Scan for the cell matching the given text and deliver its [x, y] coordinate at center. 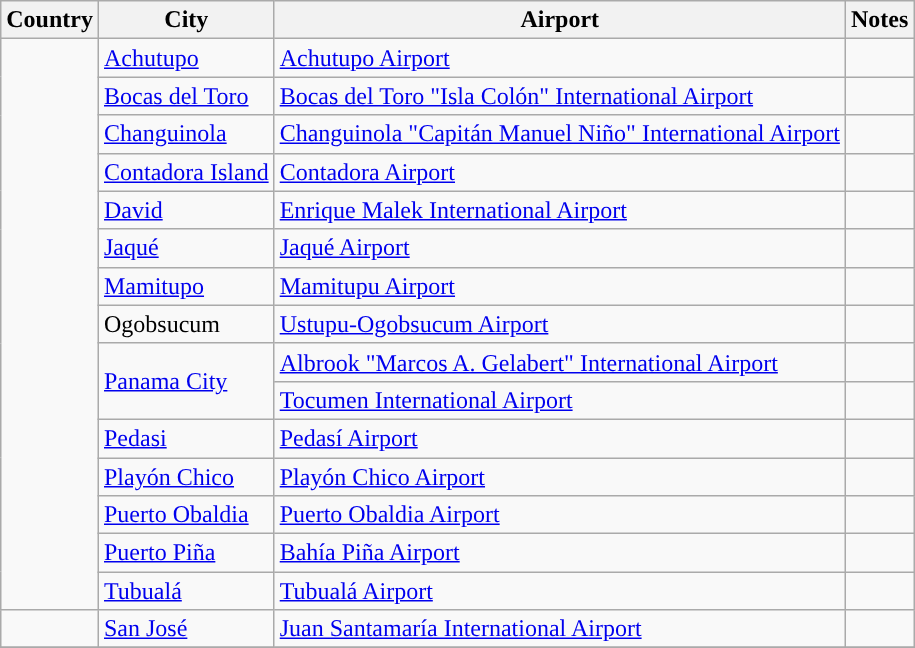
Country [50, 20]
Airport [560, 20]
Puerto Piña [186, 553]
Ogobsucum [186, 324]
Mamitupu Airport [560, 286]
Jaqué [186, 248]
Achutupo Airport [560, 58]
David [186, 210]
Changuinola "Capitán Manuel Niño" International Airport [560, 134]
Notes [879, 20]
Puerto Obaldia Airport [560, 515]
Juan Santamaría International Airport [560, 629]
Jaqué Airport [560, 248]
Puerto Obaldia [186, 515]
Bocas del Toro "Isla Colón" International Airport [560, 96]
City [186, 20]
Playón Chico Airport [560, 477]
Mamitupo [186, 286]
San José [186, 629]
Ustupu-Ogobsucum Airport [560, 324]
Contadora Airport [560, 172]
Bahía Piña Airport [560, 553]
Tubualá Airport [560, 591]
Enrique Malek International Airport [560, 210]
Albrook "Marcos A. Gelabert" International Airport [560, 362]
Contadora Island [186, 172]
Pedasí Airport [560, 438]
Changuinola [186, 134]
Achutupo [186, 58]
Tocumen International Airport [560, 400]
Pedasi [186, 438]
Panama City [186, 381]
Tubualá [186, 591]
Playón Chico [186, 477]
Bocas del Toro [186, 96]
